Pinpoint the cell where the given text exists, returning its [X, Y] midpoint coordinate. 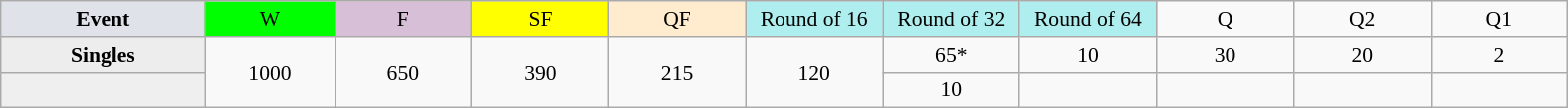
Round of 64 [1088, 19]
215 [677, 72]
65* [951, 55]
Singles [104, 55]
Round of 32 [951, 19]
Q2 [1362, 19]
Q [1226, 19]
30 [1226, 55]
Q1 [1499, 19]
F [403, 19]
W [270, 19]
390 [541, 72]
SF [541, 19]
120 [814, 72]
2 [1499, 55]
1000 [270, 72]
650 [403, 72]
QF [677, 19]
20 [1362, 55]
Event [104, 19]
Round of 16 [814, 19]
